Determine the [X, Y] coordinate at the center of the cell enclosing the given text.  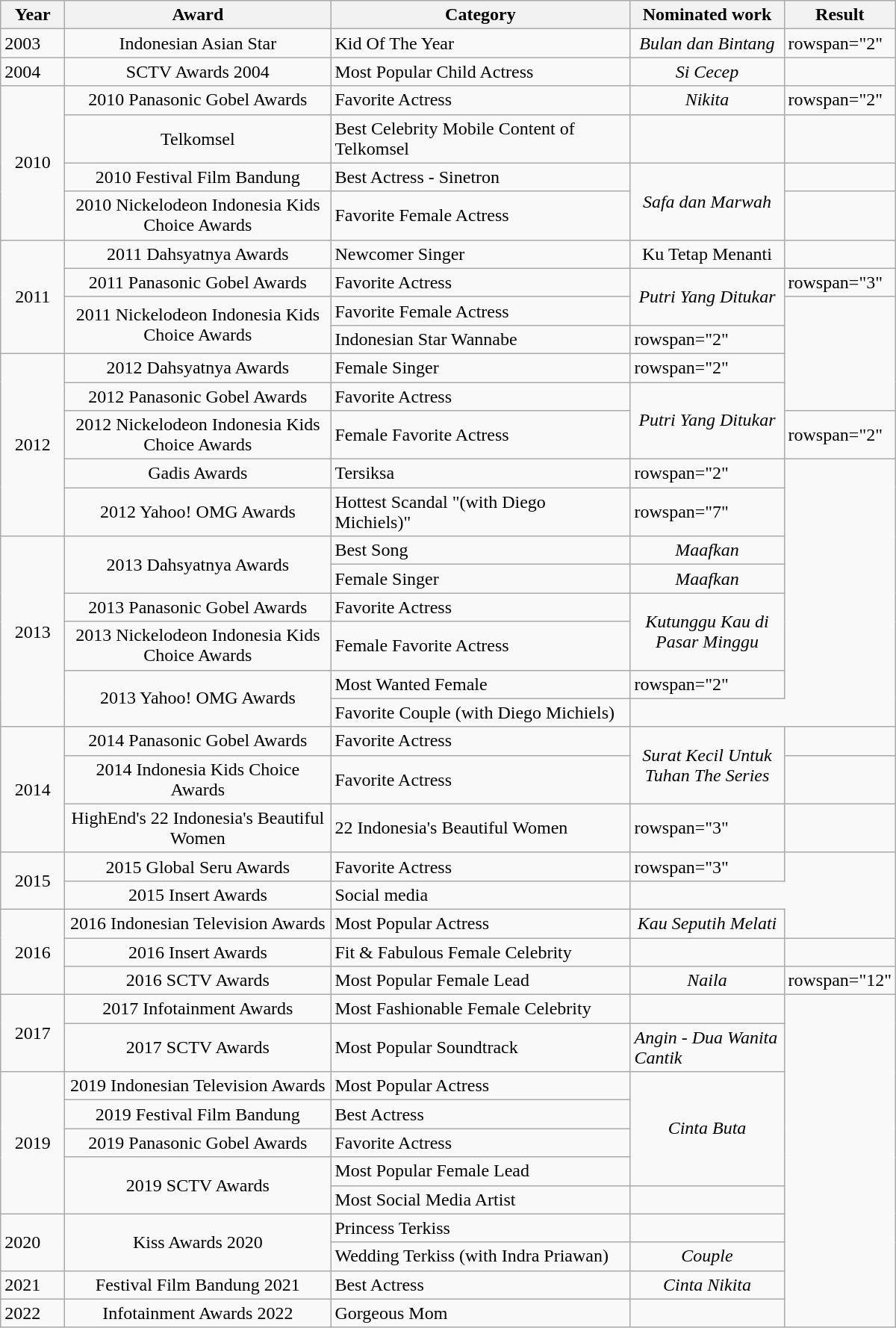
2016 [33, 952]
Surat Kecil Untuk Tuhan The Series [707, 765]
2013 Nickelodeon Indonesia Kids Choice Awards [198, 645]
Ku Tetap Menanti [707, 254]
Si Cecep [707, 72]
Result [840, 15]
2010 [33, 163]
Bulan dan Bintang [707, 43]
Nikita [707, 100]
2013 Dahsyatnya Awards [198, 565]
Social media [481, 895]
2019 Panasonic Gobel Awards [198, 1143]
Indonesian Asian Star [198, 43]
2004 [33, 72]
2013 [33, 632]
2014 [33, 789]
Cinta Buta [707, 1129]
2010 Nickelodeon Indonesia Kids Choice Awards [198, 215]
2014 Panasonic Gobel Awards [198, 741]
Indonesian Star Wannabe [481, 339]
2021 [33, 1285]
Most Wanted Female [481, 684]
Best Actress - Sinetron [481, 177]
Most Social Media Artist [481, 1200]
Cinta Nikita [707, 1285]
Favorite Couple (with Diego Michiels) [481, 713]
2019 Indonesian Television Awards [198, 1086]
rowspan="7" [707, 512]
2012 Panasonic Gobel Awards [198, 397]
2012 [33, 444]
Wedding Terkiss (with Indra Priawan) [481, 1256]
Gorgeous Mom [481, 1313]
2012 Nickelodeon Indonesia Kids Choice Awards [198, 435]
2014 Indonesia Kids Choice Awards [198, 780]
2022 [33, 1313]
Award [198, 15]
2016 Indonesian Television Awards [198, 923]
Year [33, 15]
Hottest Scandal "(with Diego Michiels)" [481, 512]
2011 Dahsyatnya Awards [198, 254]
Princess Terkiss [481, 1228]
Category [481, 15]
Naila [707, 981]
Kau Seputih Melati [707, 923]
2013 Yahoo! OMG Awards [198, 698]
Best Song [481, 550]
Most Fashionable Female Celebrity [481, 1009]
2013 Panasonic Gobel Awards [198, 607]
Tersiksa [481, 474]
22 Indonesia's Beautiful Women [481, 828]
Couple [707, 1256]
SCTV Awards 2004 [198, 72]
2010 Panasonic Gobel Awards [198, 100]
Kutunggu Kau di Pasar Minggu [707, 632]
Most Popular Soundtrack [481, 1047]
Most Popular Child Actress [481, 72]
2015 Global Seru Awards [198, 866]
Kid Of The Year [481, 43]
Angin - Dua Wanita Cantik [707, 1047]
2017 Infotainment Awards [198, 1009]
Infotainment Awards 2022 [198, 1313]
Nominated work [707, 15]
2011 Nickelodeon Indonesia Kids Choice Awards [198, 325]
2016 Insert Awards [198, 952]
2011 [33, 297]
Festival Film Bandung 2021 [198, 1285]
2003 [33, 43]
Safa dan Marwah [707, 202]
2012 Yahoo! OMG Awards [198, 512]
2012 Dahsyatnya Awards [198, 367]
Best Celebrity Mobile Content of Telkomsel [481, 139]
2015 Insert Awards [198, 895]
2011 Panasonic Gobel Awards [198, 282]
2019 Festival Film Bandung [198, 1114]
2017 [33, 1034]
2019 [33, 1143]
rowspan="12" [840, 981]
HighEnd's 22 Indonesia's Beautiful Women [198, 828]
2015 [33, 881]
Newcomer Singer [481, 254]
2016 SCTV Awards [198, 981]
2017 SCTV Awards [198, 1047]
2019 SCTV Awards [198, 1185]
2010 Festival Film Bandung [198, 177]
Gadis Awards [198, 474]
Kiss Awards 2020 [198, 1242]
Fit & Fabulous Female Celebrity [481, 952]
Telkomsel [198, 139]
2020 [33, 1242]
